Locate the cell with the specified text and output its (X, Y) center coordinate. 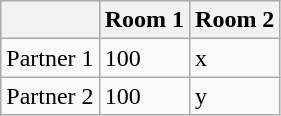
y (235, 96)
Room 2 (235, 20)
Partner 1 (50, 58)
Partner 2 (50, 96)
x (235, 58)
Room 1 (144, 20)
